Locate the cell with the specified text and output its [X, Y] center coordinate. 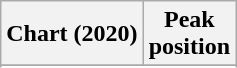
Peakposition [189, 34]
Chart (2020) [72, 34]
